Capture the cell that displays the provided text and extract its [X, Y] central coordinate. 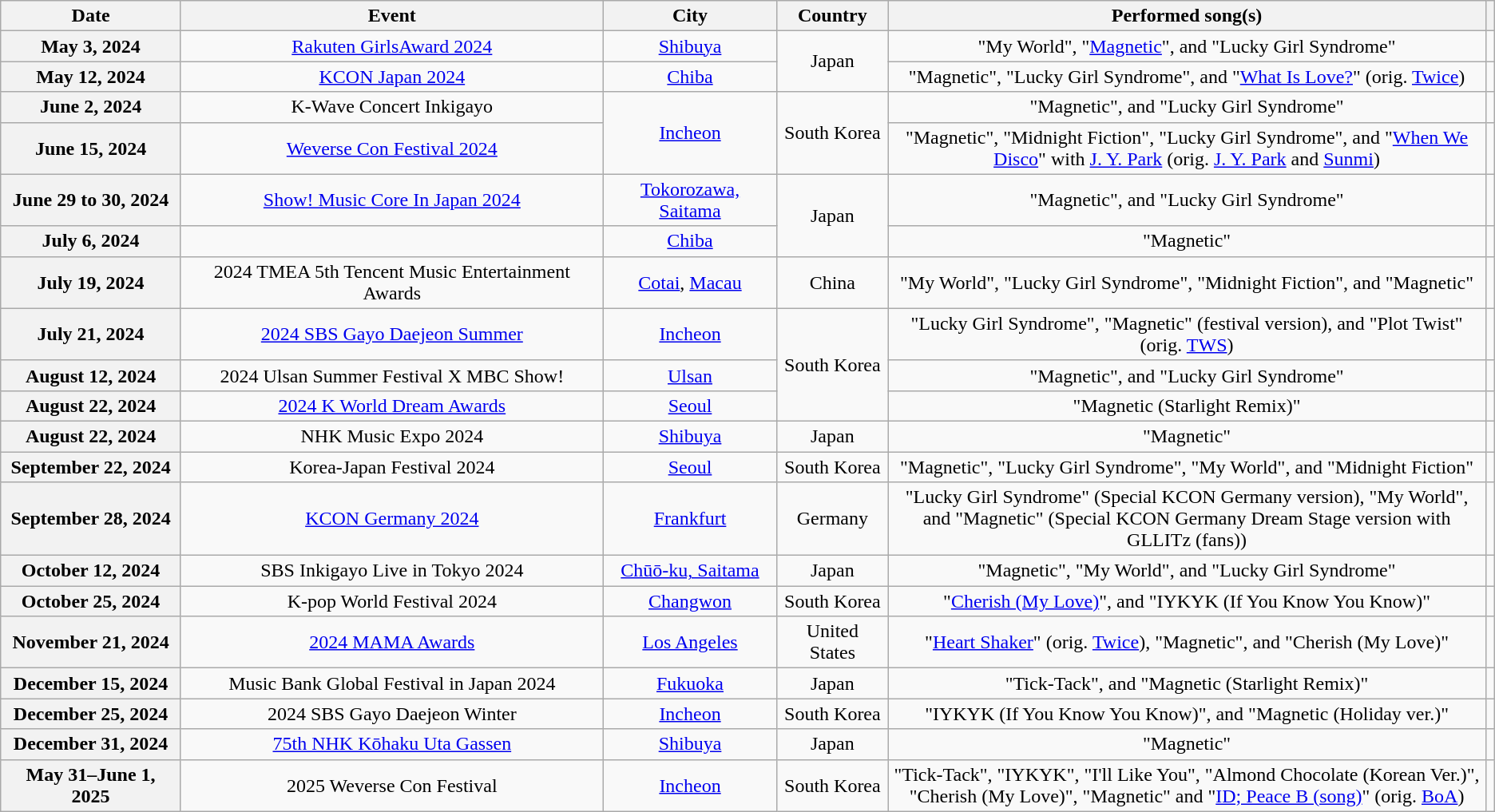
Ulsan [690, 375]
Event [391, 16]
KCON Japan 2024 [391, 77]
2024 MAMA Awards [391, 642]
May 31–June 1, 2025 [91, 786]
Germany [832, 519]
Changwon [690, 601]
NHK Music Expo 2024 [391, 436]
2024 K World Dream Awards [391, 406]
May 12, 2024 [91, 77]
September 22, 2024 [91, 467]
July 19, 2024 [91, 283]
K-pop World Festival 2024 [391, 601]
"Lucky Girl Syndrome" (Special KCON Germany version), "My World", and "Magnetic" (Special KCON Germany Dream Stage version with GLLITz (fans)) [1187, 519]
July 21, 2024 [91, 334]
August 12, 2024 [91, 375]
K-Wave Concert Inkigayo [391, 107]
"Magnetic", "Lucky Girl Syndrome", and "What Is Love?" (orig. Twice) [1187, 77]
"IYKYK (If You Know You Know)", and "Magnetic (Holiday ver.)" [1187, 714]
October 12, 2024 [91, 571]
"Magnetic (Starlight Remix)" [1187, 406]
December 31, 2024 [91, 744]
Music Bank Global Festival in Japan 2024 [391, 683]
June 2, 2024 [91, 107]
"Lucky Girl Syndrome", "Magnetic" (festival version), and "Plot Twist" (orig. TWS) [1187, 334]
City [690, 16]
October 25, 2024 [91, 601]
2024 SBS Gayo Daejeon Winter [391, 714]
September 28, 2024 [91, 519]
Weverse Con Festival 2024 [391, 149]
75th NHK Kōhaku Uta Gassen [391, 744]
Cotai, Macau [690, 283]
July 6, 2024 [91, 241]
2024 Ulsan Summer Festival X MBC Show! [391, 375]
"My World", "Magnetic", and "Lucky Girl Syndrome" [1187, 46]
"Cherish (My Love)", and "IYKYK (If You Know You Know)" [1187, 601]
"Heart Shaker" (orig. Twice), "Magnetic", and "Cherish (My Love)" [1187, 642]
November 21, 2024 [91, 642]
SBS Inkigayo Live in Tokyo 2024 [391, 571]
Country [832, 16]
Frankfurt [690, 519]
Rakuten GirlsAward 2024 [391, 46]
"Magnetic", "Midnight Fiction", "Lucky Girl Syndrome", and "When We Disco" with J. Y. Park (orig. J. Y. Park and Sunmi) [1187, 149]
Performed song(s) [1187, 16]
Chūō-ku, Saitama [690, 571]
June 15, 2024 [91, 149]
December 15, 2024 [91, 683]
Tokorozawa, Saitama [690, 200]
"Tick-Tack", "IYKYK", "I'll Like You", "Almond Chocolate (Korean Ver.)", "Cherish (My Love)", "Magnetic" and "ID; Peace B (song)" (orig. BoA) [1187, 786]
KCON Germany 2024 [391, 519]
Los Angeles [690, 642]
Fukuoka [690, 683]
May 3, 2024 [91, 46]
2024 TMEA 5th Tencent Music Entertainment Awards [391, 283]
Show! Music Core In Japan 2024 [391, 200]
2024 SBS Gayo Daejeon Summer [391, 334]
June 29 to 30, 2024 [91, 200]
2025 Weverse Con Festival [391, 786]
Date [91, 16]
"My World", "Lucky Girl Syndrome", "Midnight Fiction", and "Magnetic" [1187, 283]
"Magnetic", "Lucky Girl Syndrome", "My World", and "Midnight Fiction" [1187, 467]
"Tick-Tack", and "Magnetic (Starlight Remix)" [1187, 683]
Korea-Japan Festival 2024 [391, 467]
"Magnetic", "My World", and "Lucky Girl Syndrome" [1187, 571]
United States [832, 642]
China [832, 283]
December 25, 2024 [91, 714]
